Scan for the cell matching the given text and deliver its (X, Y) coordinate at center. 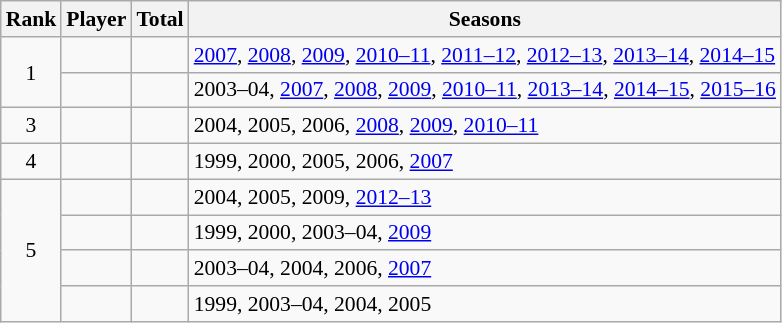
1999, 2003–04, 2004, 2005 (485, 304)
2007, 2008, 2009, 2010–11, 2011–12, 2012–13, 2013–14, 2014–15 (485, 55)
Seasons (485, 19)
1999, 2000, 2003–04, 2009 (485, 233)
4 (32, 162)
3 (32, 126)
2004, 2005, 2009, 2012–13 (485, 197)
2003–04, 2007, 2008, 2009, 2010–11, 2013–14, 2014–15, 2015–16 (485, 90)
Rank (32, 19)
Total (160, 19)
2004, 2005, 2006, 2008, 2009, 2010–11 (485, 126)
2003–04, 2004, 2006, 2007 (485, 269)
1 (32, 72)
5 (32, 250)
Player (96, 19)
1999, 2000, 2005, 2006, 2007 (485, 162)
